Detect which cell encompasses the target text, then output its [x, y] center coordinate. 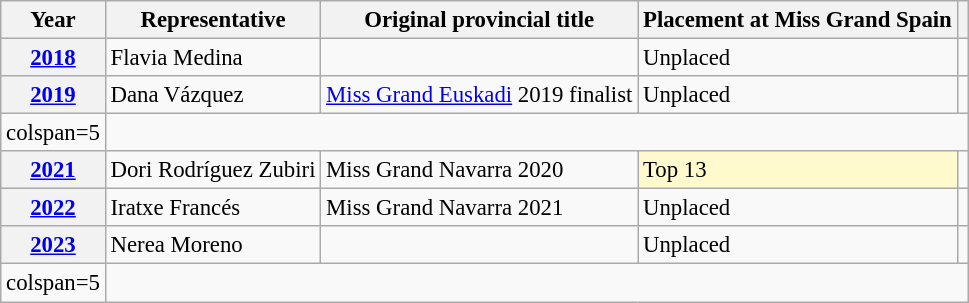
Placement at Miss Grand Spain [798, 20]
2018 [53, 58]
Original provincial title [480, 20]
Miss Grand Navarra 2021 [480, 208]
Dori Rodríguez Zubiri [213, 170]
Year [53, 20]
Iratxe Francés [213, 208]
Miss Grand Navarra 2020 [480, 170]
2021 [53, 170]
Top 13 [798, 170]
2019 [53, 95]
Flavia Medina [213, 58]
Dana Vázquez [213, 95]
Miss Grand Euskadi 2019 finalist [480, 95]
2022 [53, 208]
Representative [213, 20]
2023 [53, 245]
Nerea Moreno [213, 245]
